Output the [x, y] coordinate of the center of the cell containing the given text.  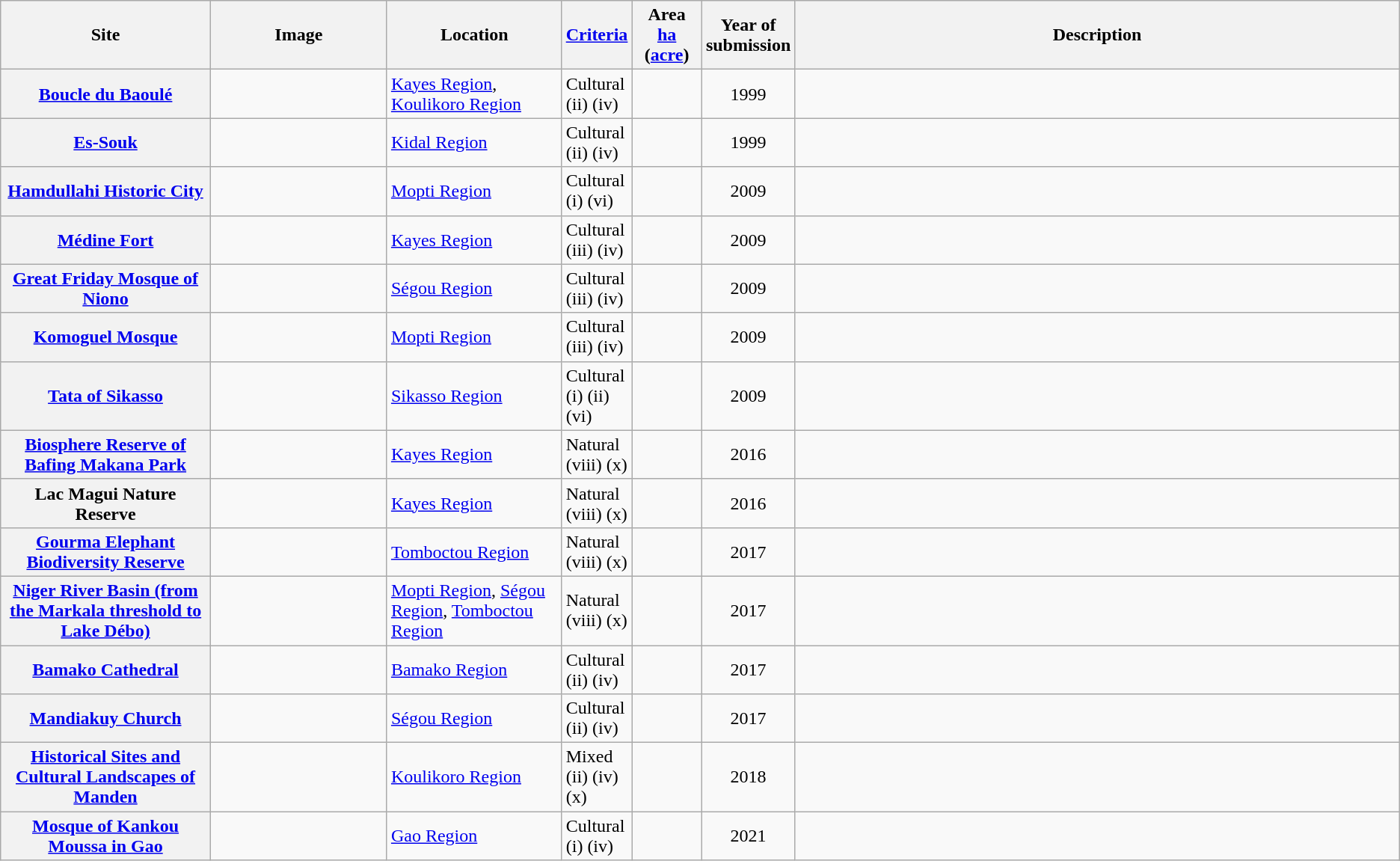
Komoguel Mosque [106, 337]
Image [298, 35]
Site [106, 35]
Bamako Region [474, 669]
Criteria [597, 35]
Gao Region [474, 836]
Historical Sites and Cultural Landscapes of Manden [106, 777]
Médine Fort [106, 239]
Kidal Region [474, 142]
Bamako Cathedral [106, 669]
Cultural (i) (iv) [597, 836]
Great Friday Mosque of Niono [106, 289]
Year of submission [748, 35]
Niger River Basin (from the Markala threshold to Lake Débo) [106, 610]
Tata of Sikasso [106, 396]
Boucle du Baoulé [106, 94]
Biosphere Reserve of Bafing Makana Park [106, 455]
Lac Magui Nature Reserve [106, 503]
Gourma Elephant Biodiversity Reserve [106, 552]
Cultural (i) (vi) [597, 191]
Description [1097, 35]
Mopti Region, Ségou Region, Tomboctou Region [474, 610]
Sikasso Region [474, 396]
Mosque of Kankou Moussa in Gao [106, 836]
Es-Souk [106, 142]
Kayes Region, Koulikoro Region [474, 94]
Koulikoro Region [474, 777]
Location [474, 35]
Areaha (acre) [667, 35]
Mixed (ii) (iv) (x) [597, 777]
Tomboctou Region [474, 552]
Hamdullahi Historic City [106, 191]
2018 [748, 777]
Mandiakuy Church [106, 718]
Cultural (i) (ii) (vi) [597, 396]
2021 [748, 836]
